Capture the cell that displays the provided text and extract its (x, y) central coordinate. 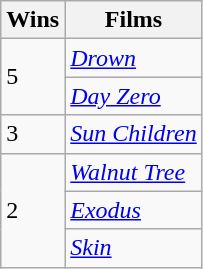
Drown (134, 58)
Films (134, 20)
Skin (134, 248)
Wins (33, 20)
Sun Children (134, 134)
2 (33, 210)
3 (33, 134)
5 (33, 77)
Day Zero (134, 96)
Walnut Tree (134, 172)
Exodus (134, 210)
